Search for the cell housing the specified text and yield its (X, Y) center coordinate. 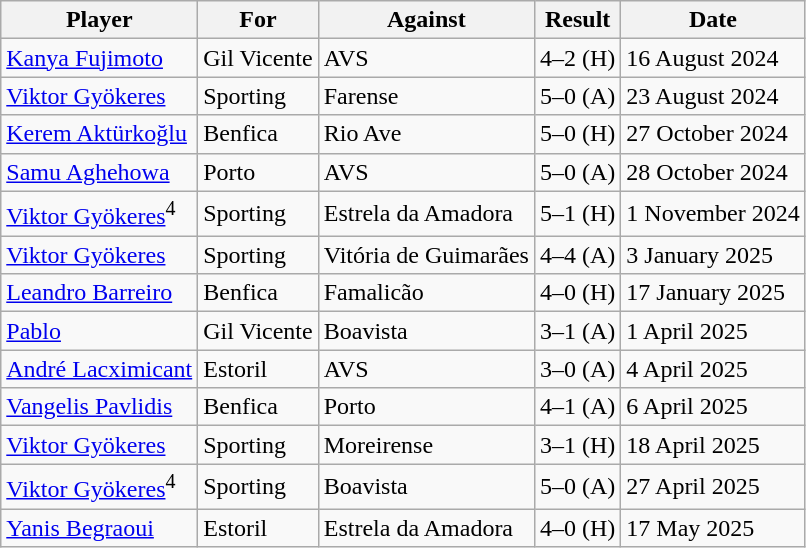
Kanya Fujimoto (100, 58)
5–1 (H) (577, 214)
6 April 2025 (713, 407)
3–1 (H) (577, 445)
1 April 2025 (713, 331)
18 April 2025 (713, 445)
23 August 2024 (713, 96)
1 November 2024 (713, 214)
4–4 (A) (577, 255)
Date (713, 20)
Kerem Aktürkoğlu (100, 134)
5–0 (H) (577, 134)
Rio Ave (426, 134)
Samu Aghehowa (100, 172)
4–2 (H) (577, 58)
27 October 2024 (713, 134)
Leandro Barreiro (100, 293)
17 May 2025 (713, 528)
Vitória de Guimarães (426, 255)
Famalicão (426, 293)
3–1 (A) (577, 331)
Player (100, 20)
16 August 2024 (713, 58)
3 January 2025 (713, 255)
André Lacximicant (100, 369)
Yanis Begraoui (100, 528)
Vangelis Pavlidis (100, 407)
Pablo (100, 331)
3–0 (A) (577, 369)
4 April 2025 (713, 369)
Result (577, 20)
4–1 (A) (577, 407)
27 April 2025 (713, 486)
28 October 2024 (713, 172)
For (258, 20)
Against (426, 20)
Moreirense (426, 445)
17 January 2025 (713, 293)
Farense (426, 96)
